Capture the cell that displays the provided text and extract its [x, y] central coordinate. 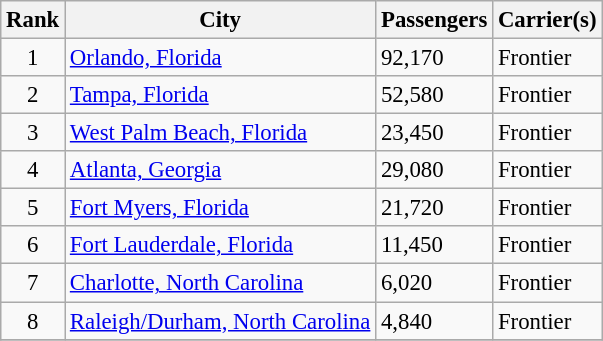
City [220, 20]
Passengers [434, 20]
8 [33, 321]
Charlotte, North Carolina [220, 283]
Fort Lauderdale, Florida [220, 245]
4 [33, 170]
2 [33, 95]
Raleigh/Durham, North Carolina [220, 321]
23,450 [434, 133]
5 [33, 208]
Orlando, Florida [220, 58]
6,020 [434, 283]
Fort Myers, Florida [220, 208]
3 [33, 133]
Carrier(s) [548, 20]
29,080 [434, 170]
7 [33, 283]
21,720 [434, 208]
92,170 [434, 58]
Atlanta, Georgia [220, 170]
1 [33, 58]
6 [33, 245]
West Palm Beach, Florida [220, 133]
4,840 [434, 321]
Rank [33, 20]
Tampa, Florida [220, 95]
11,450 [434, 245]
52,580 [434, 95]
